Output the (x, y) coordinate of the center of the cell containing the given text.  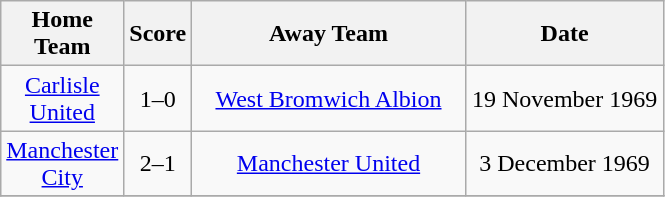
19 November 1969 (564, 98)
Manchester United (329, 164)
Score (158, 34)
Home Team (62, 34)
Manchester City (62, 164)
Away Team (329, 34)
3 December 1969 (564, 164)
West Bromwich Albion (329, 98)
2–1 (158, 164)
1–0 (158, 98)
Carlisle United (62, 98)
Date (564, 34)
